Provide the (x, y) coordinate of the cell's center where the given text is located.  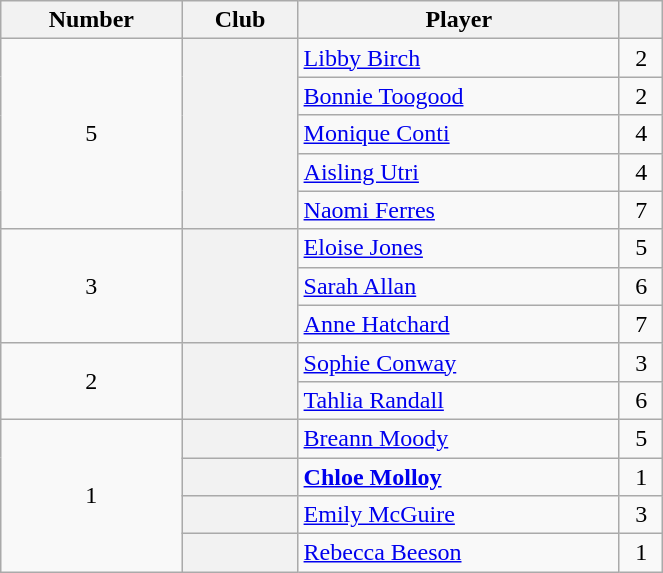
Breann Moody (458, 438)
Rebecca Beeson (458, 553)
Club (240, 20)
Emily McGuire (458, 515)
Libby Birch (458, 58)
Sophie Conway (458, 362)
Chloe Molloy (458, 477)
Eloise Jones (458, 248)
Bonnie Toogood (458, 96)
Sarah Allan (458, 286)
Naomi Ferres (458, 210)
Anne Hatchard (458, 324)
Player (458, 20)
Tahlia Randall (458, 400)
Number (92, 20)
Monique Conti (458, 134)
Aisling Utri (458, 172)
